Return (x, y) of the center of cell containing provided text 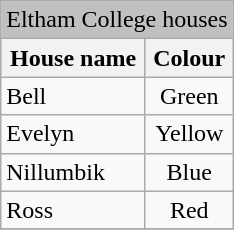
Bell (74, 96)
Green (189, 96)
Evelyn (74, 134)
Yellow (189, 134)
Red (189, 210)
Colour (189, 58)
Blue (189, 172)
House name (74, 58)
Nillumbik (74, 172)
Eltham College houses (117, 20)
Ross (74, 210)
